Capture the cell that displays the provided text and extract its [x, y] central coordinate. 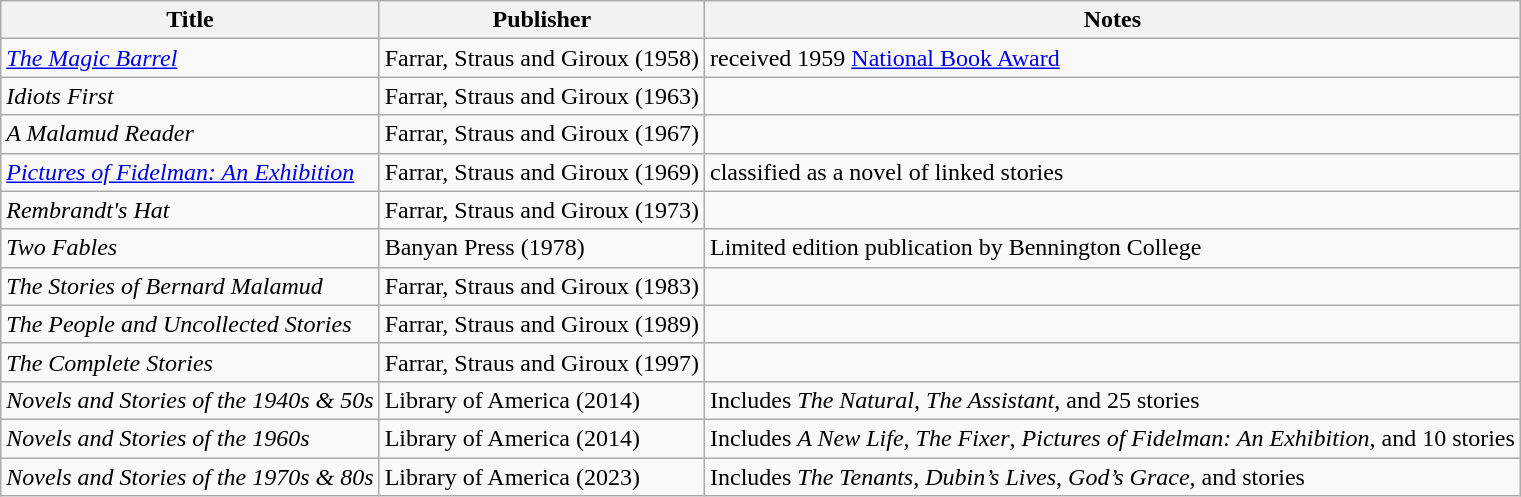
Farrar, Straus and Giroux (1983) [542, 286]
Farrar, Straus and Giroux (1969) [542, 172]
A Malamud Reader [190, 134]
Title [190, 20]
Includes The Natural, The Assistant, and 25 stories [1113, 400]
Novels and Stories of the 1940s & 50s [190, 400]
Includes The Tenants, Dubin’s Lives, God’s Grace, and stories [1113, 477]
classified as a novel of linked stories [1113, 172]
The Stories of Bernard Malamud [190, 286]
received 1959 National Book Award [1113, 58]
Novels and Stories of the 1960s [190, 438]
Notes [1113, 20]
The Magic Barrel [190, 58]
Farrar, Straus and Giroux (1963) [542, 96]
Farrar, Straus and Giroux (1958) [542, 58]
Library of America (2023) [542, 477]
Farrar, Straus and Giroux (1973) [542, 210]
Limited edition publication by Bennington College [1113, 248]
Includes A New Life, The Fixer, Pictures of Fidelman: An Exhibition, and 10 stories [1113, 438]
Idiots First [190, 96]
Publisher [542, 20]
Novels and Stories of the 1970s & 80s [190, 477]
The Complete Stories [190, 362]
Farrar, Straus and Giroux (1989) [542, 324]
Farrar, Straus and Giroux (1997) [542, 362]
Farrar, Straus and Giroux (1967) [542, 134]
Rembrandt's Hat [190, 210]
The People and Uncollected Stories [190, 324]
Two Fables [190, 248]
Banyan Press (1978) [542, 248]
Pictures of Fidelman: An Exhibition [190, 172]
